From the cell containing the given text, extract its center point as [x, y] coordinate. 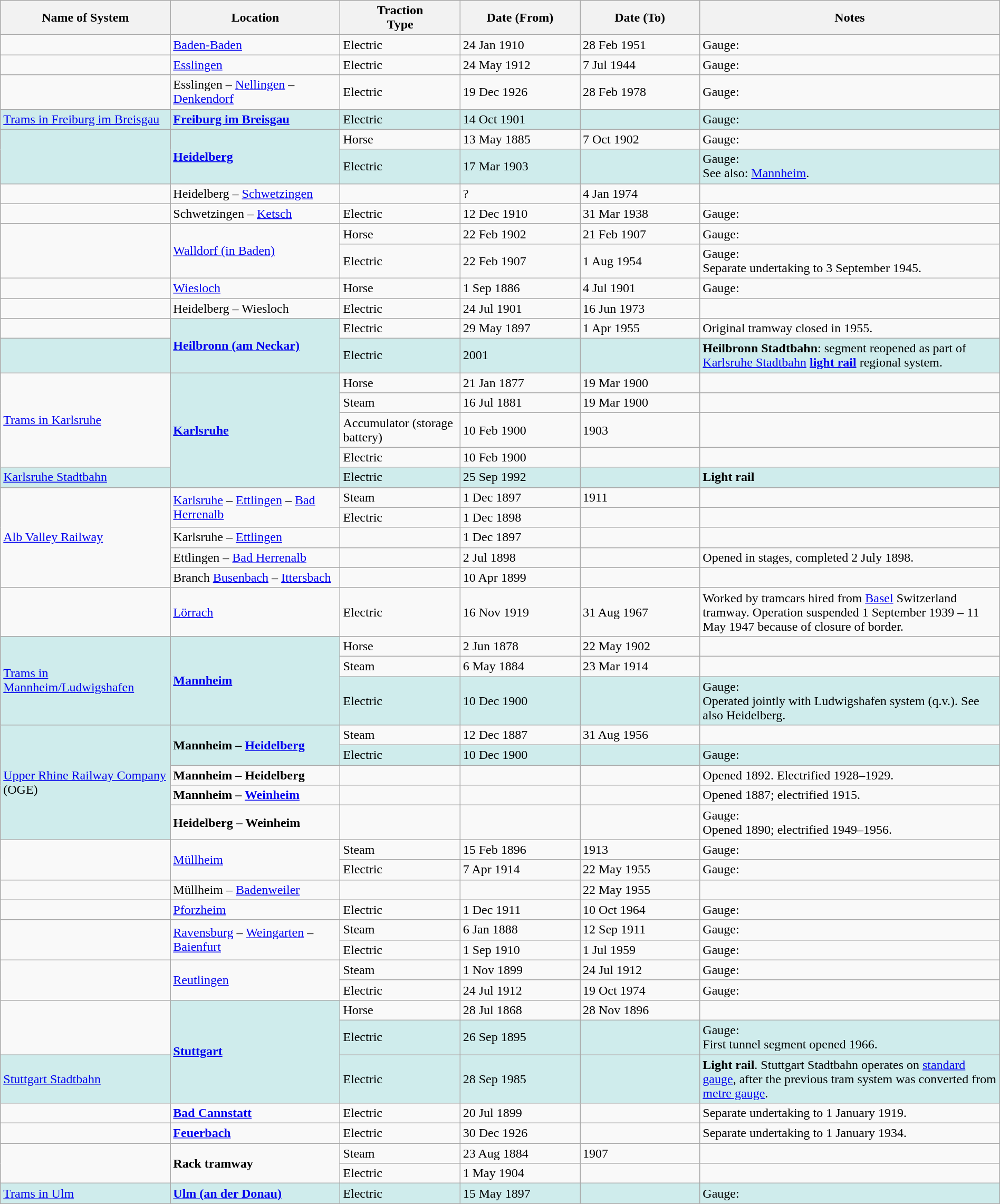
Karlsruhe [255, 430]
Reutlingen [255, 980]
Opened 1887; electrified 1915. [850, 795]
Karlsruhe – Ettlingen – Bad Herrenalb [255, 507]
TractionType [400, 18]
29 May 1897 [520, 329]
Date (To) [640, 18]
1913 [640, 850]
Trams in Karlsruhe [85, 420]
17 Mar 1903 [520, 167]
13 May 1885 [520, 139]
1907 [640, 1153]
Trams in Mannheim/Ludwigshafen [85, 680]
Bad Cannstatt [255, 1113]
12 Dec 1910 [520, 214]
? [520, 194]
Worked by tramcars hired from Basel Switzerland tramway. Operation suspended 1 September 1939 – 11 May 1947 because of closure of border. [850, 612]
Freiburg im Breisgau [255, 119]
1 Apr 1955 [640, 329]
10 Oct 1964 [640, 910]
28 Nov 1896 [640, 1010]
Stuttgart Stadtbahn [85, 1079]
Schwetzingen – Ketsch [255, 214]
Location [255, 18]
1 Nov 1899 [520, 970]
28 Sep 1985 [520, 1079]
24 Jan 1910 [520, 45]
Date (From) [520, 18]
Ulm (an der Donau) [255, 1193]
23 Mar 1914 [640, 666]
Walldorf (in Baden) [255, 251]
28 Jul 1868 [520, 1010]
Heidelberg – Wiesloch [255, 309]
12 Sep 1911 [640, 930]
6 May 1884 [520, 666]
Accumulator (storage battery) [400, 430]
1 Aug 1954 [640, 261]
Feuerbach [255, 1133]
1 Sep 1886 [520, 288]
26 Sep 1895 [520, 1037]
2001 [520, 355]
1 Jul 1959 [640, 950]
Light rail. Stuttgart Stadtbahn operates on standard gauge, after the previous tram system was converted from metre gauge. [850, 1079]
Karlsruhe – Ettlingen [255, 537]
Stuttgart [255, 1052]
6 Jan 1888 [520, 930]
20 Jul 1899 [520, 1113]
30 Dec 1926 [520, 1133]
Heidelberg – Weinheim [255, 823]
15 May 1897 [520, 1193]
Mannheim [255, 680]
24 Jul 1901 [520, 309]
Esslingen – Nellingen – Denkendorf [255, 92]
1 Dec 1911 [520, 910]
31 Mar 1938 [640, 214]
Opened 1892. Electrified 1928–1929. [850, 775]
Branch Busenbach – Ittersbach [255, 577]
4 Jan 1974 [640, 194]
19 Dec 1926 [520, 92]
Ravensburg – Weingarten – Baienfurt [255, 940]
14 Oct 1901 [520, 119]
Heidelberg – Schwetzingen [255, 194]
Gauge: See also: Mannheim. [850, 167]
21 Feb 1907 [640, 234]
25 Sep 1992 [520, 477]
Ettlingen – Bad Herrenalb [255, 557]
Heidelberg [255, 156]
Gauge: Operated jointly with Ludwigshafen system (q.v.). See also Heidelberg. [850, 700]
4 Jul 1901 [640, 288]
Gauge: Separate undertaking to 3 September 1945. [850, 261]
10 Apr 1899 [520, 577]
28 Feb 1951 [640, 45]
16 Jul 1881 [520, 403]
Trams in Freiburg im Breisgau [85, 119]
Esslingen [255, 65]
28 Feb 1978 [640, 92]
Separate undertaking to 1 January 1934. [850, 1133]
12 Dec 1887 [520, 735]
Heilbronn (am Neckar) [255, 346]
1 Sep 1910 [520, 950]
23 Aug 1884 [520, 1153]
16 Jun 1973 [640, 309]
Name of System [85, 18]
2 Jul 1898 [520, 557]
Pforzheim [255, 910]
Trams in Ulm [85, 1193]
22 Feb 1907 [520, 261]
1911 [640, 497]
Opened in stages, completed 2 July 1898. [850, 557]
1 Dec 1898 [520, 517]
Müllheim – Badenweiler [255, 890]
22 Feb 1902 [520, 234]
Karlsruhe Stadtbahn [85, 477]
Notes [850, 18]
1903 [640, 430]
Wiesloch [255, 288]
Heilbronn Stadtbahn: segment reopened as part of Karlsruhe Stadtbahn light rail regional system. [850, 355]
7 Oct 1902 [640, 139]
7 Jul 1944 [640, 65]
Lörrach [255, 612]
31 Aug 1967 [640, 612]
Gauge: Opened 1890; electrified 1949–1956. [850, 823]
21 Jan 1877 [520, 383]
Separate undertaking to 1 January 1919. [850, 1113]
2 Jun 1878 [520, 646]
Baden-Baden [255, 45]
Original tramway closed in 1955. [850, 329]
22 May 1902 [640, 646]
7 Apr 1914 [520, 870]
16 Nov 1919 [520, 612]
15 Feb 1896 [520, 850]
24 May 1912 [520, 65]
31 Aug 1956 [640, 735]
Light rail [850, 477]
1 May 1904 [520, 1173]
19 Oct 1974 [640, 990]
Müllheim [255, 860]
Upper Rhine Railway Company (OGE) [85, 783]
Mannheim – Weinheim [255, 795]
Gauge: First tunnel segment opened 1966. [850, 1037]
Alb Valley Railway [85, 537]
Rack tramway [255, 1163]
